Return (x, y) of the center of cell containing provided text 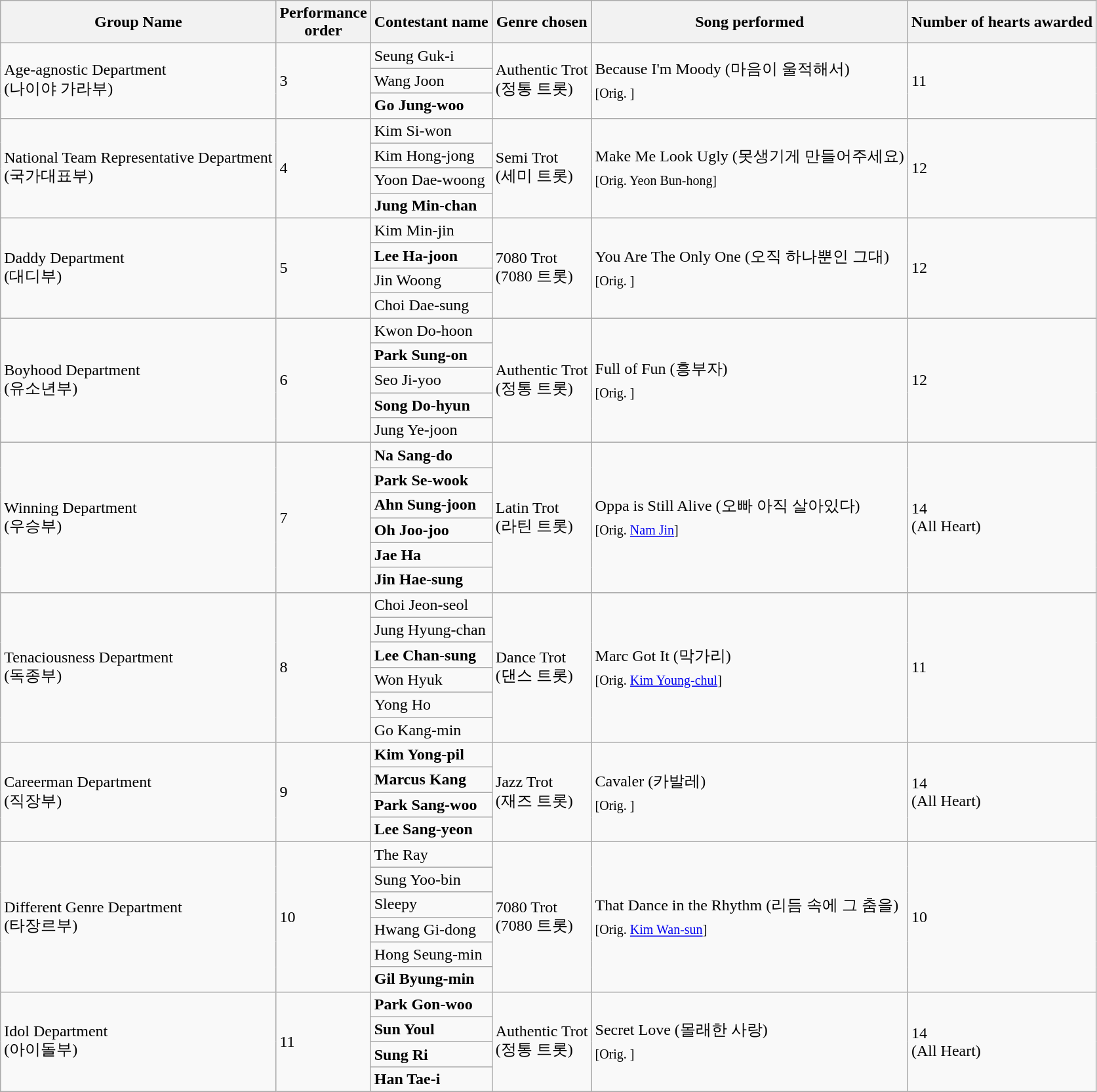
Hong Seung-min (431, 954)
Gil Byung-min (431, 979)
Kwon Do-hoon (431, 330)
Full of Fun (흥부자)[Orig. ] (749, 380)
9 (323, 792)
Latin Trot(라틴 트롯) (542, 517)
Jin Woong (431, 280)
Go Kang-min (431, 730)
Oh Joo-joo (431, 530)
Song performed (749, 22)
Daddy Department(대디부) (138, 268)
Because I'm Moody (마음이 울적해서)[Orig. ] (749, 81)
Boyhood Department(유소년부) (138, 380)
Group Name (138, 22)
Lee Ha-joon (431, 255)
Age-agnostic Department(나이야 가라부) (138, 81)
3 (323, 81)
Choi Jeon-seol (431, 605)
Tenaciousness Department(독종부) (138, 667)
Lee Sang-yeon (431, 830)
Yoon Dae-woong (431, 180)
Yong Ho (431, 704)
Sleepy (431, 904)
Idol Department(아이돌부) (138, 1041)
Cavaler (카발레)[Orig. ] (749, 792)
Choi Dae-sung (431, 305)
Won Hyuk (431, 679)
National Team Representative Department(국가대표부) (138, 168)
Careerman Department(직장부) (138, 792)
Park Gon-woo (431, 1004)
5 (323, 268)
Kim Hong-jong (431, 155)
Semi Trot(세미 트롯) (542, 168)
Contestant name (431, 22)
That Dance in the Rhythm (리듬 속에 그 춤을)[Orig. Kim Wan-sun] (749, 917)
Marc Got It (막가리)[Orig. Kim Young-chul] (749, 667)
Park Sang-woo (431, 805)
Jung Hyung-chan (431, 630)
Han Tae-i (431, 1079)
Ahn Sung-joon (431, 505)
4 (323, 168)
Park Se-wook (431, 480)
Song Do-hyun (431, 405)
6 (323, 380)
Sung Ri (431, 1054)
Number of hearts awarded (1002, 22)
Sun Youl (431, 1029)
Na Sang-do (431, 455)
Seung Guk-i (431, 56)
7 (323, 517)
Jung Ye-joon (431, 430)
Jae Ha (431, 555)
Different Genre Department(타장르부) (138, 917)
Jin Hae-sung (431, 580)
Oppa is Still Alive (오빠 아직 살아있다)[Orig. Nam Jin] (749, 517)
Wang Joon (431, 81)
Go Jung-woo (431, 106)
Kim Yong-pil (431, 755)
Park Sung-on (431, 355)
Jazz Trot(재즈 트롯) (542, 792)
Kim Min-jin (431, 230)
Secret Love (몰래한 사랑)[Orig. ] (749, 1041)
Hwang Gi-dong (431, 929)
Performanceorder (323, 22)
Lee Chan-sung (431, 655)
You Are The Only One (오직 하나뿐인 그대)[Orig. ] (749, 268)
Jung Min-chan (431, 205)
The Ray (431, 855)
8 (323, 667)
Kim Si-won (431, 131)
Sung Yoo-bin (431, 880)
Genre chosen (542, 22)
Winning Department(우승부) (138, 517)
Marcus Kang (431, 780)
Seo Ji-yoo (431, 380)
Make Me Look Ugly (못생기게 만들어주세요)[Orig. Yeon Bun-hong] (749, 168)
Dance Trot(댄스 트롯) (542, 667)
